Output the [x, y] coordinate of the center of the cell containing the given text.  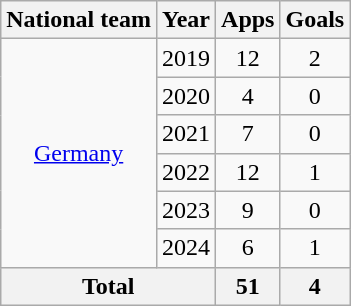
2023 [186, 210]
Year [186, 20]
Apps [248, 20]
2022 [186, 172]
2 [315, 58]
2020 [186, 96]
51 [248, 286]
2019 [186, 58]
2024 [186, 248]
9 [248, 210]
Goals [315, 20]
Germany [79, 153]
Total [108, 286]
National team [79, 20]
7 [248, 134]
6 [248, 248]
2021 [186, 134]
